Pinpoint the cell where the given text exists, returning its (x, y) midpoint coordinate. 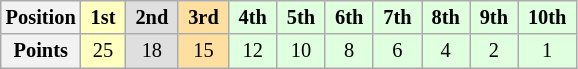
12 (253, 51)
10th (547, 17)
1st (104, 17)
8th (446, 17)
Points (41, 51)
6 (397, 51)
2 (494, 51)
1 (547, 51)
3rd (203, 17)
2nd (152, 17)
4th (253, 17)
5th (301, 17)
Position (41, 17)
4 (446, 51)
6th (349, 17)
7th (397, 17)
8 (349, 51)
25 (104, 51)
18 (152, 51)
10 (301, 51)
9th (494, 17)
15 (203, 51)
